Determine the (x, y) coordinate at the center of the cell enclosing the given text.  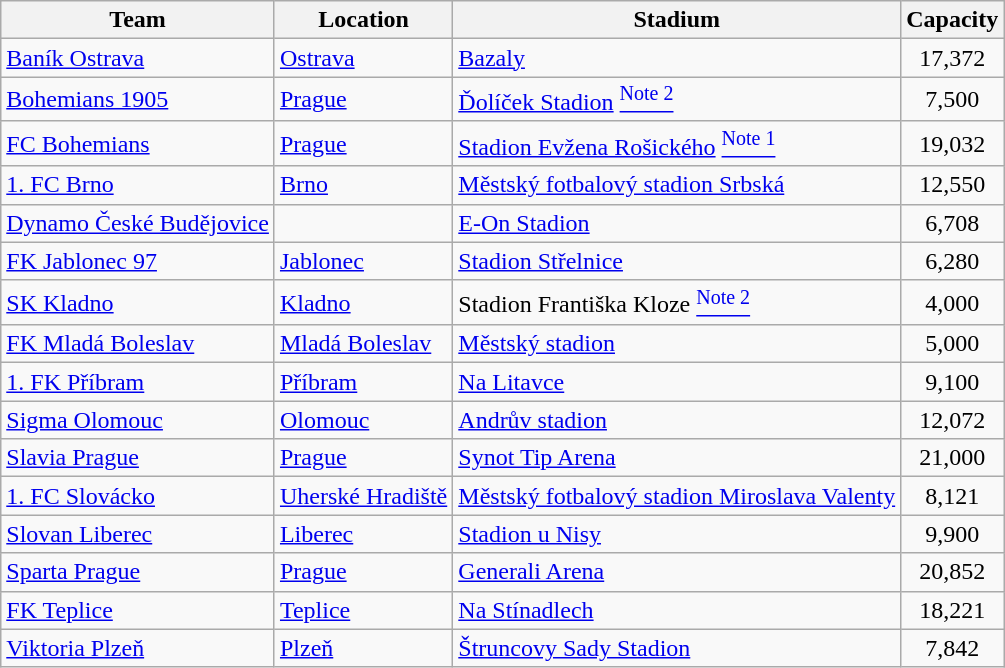
8,121 (952, 496)
Stadion Františka Kloze Note 2 (677, 302)
9,900 (952, 534)
Sigma Olomouc (138, 420)
18,221 (952, 610)
Plzeň (363, 648)
Ostrava (363, 58)
Sparta Prague (138, 572)
7,842 (952, 648)
Ďolíček Stadion Note 2 (677, 100)
Olomouc (363, 420)
6,280 (952, 261)
Uherské Hradiště (363, 496)
Na Stínadlech (677, 610)
Andrův stadion (677, 420)
E-On Stadion (677, 223)
Team (138, 20)
17,372 (952, 58)
Bohemians 1905 (138, 100)
19,032 (952, 144)
Liberec (363, 534)
6,708 (952, 223)
Městský stadion (677, 344)
Městský fotbalový stadion Miroslava Valenty (677, 496)
Brno (363, 185)
FK Mladá Boleslav (138, 344)
Štruncovy Sady Stadion (677, 648)
Městský fotbalový stadion Srbská (677, 185)
1. FC Brno (138, 185)
1. FK Příbram (138, 382)
Příbram (363, 382)
FK Teplice (138, 610)
Synot Tip Arena (677, 458)
Na Litavce (677, 382)
FK Jablonec 97 (138, 261)
FC Bohemians (138, 144)
5,000 (952, 344)
Stadium (677, 20)
Mladá Boleslav (363, 344)
7,500 (952, 100)
SK Kladno (138, 302)
4,000 (952, 302)
21,000 (952, 458)
Dynamo České Budějovice (138, 223)
9,100 (952, 382)
Generali Arena (677, 572)
Stadion u Nisy (677, 534)
12,072 (952, 420)
Slavia Prague (138, 458)
Bazaly (677, 58)
Capacity (952, 20)
Baník Ostrava (138, 58)
Stadion Evžena Rošického Note 1 (677, 144)
1. FC Slovácko (138, 496)
Jablonec (363, 261)
12,550 (952, 185)
Teplice (363, 610)
Location (363, 20)
20,852 (952, 572)
Stadion Střelnice (677, 261)
Viktoria Plzeň (138, 648)
Slovan Liberec (138, 534)
Kladno (363, 302)
